From the cell containing the given text, extract its center point as (x, y) coordinate. 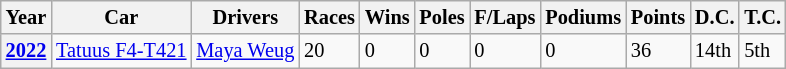
2022 (26, 51)
14th (714, 51)
T.C. (762, 17)
20 (330, 51)
Wins (388, 17)
Year (26, 17)
Points (658, 17)
Podiums (583, 17)
36 (658, 51)
Maya Weug (245, 51)
Drivers (245, 17)
Races (330, 17)
Tatuus F4-T421 (121, 51)
Poles (442, 17)
5th (762, 51)
F/Laps (506, 17)
D.C. (714, 17)
Car (121, 17)
